Capture the cell that displays the provided text and extract its (x, y) central coordinate. 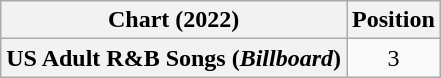
US Adult R&B Songs (Billboard) (174, 58)
Chart (2022) (174, 20)
Position (394, 20)
3 (394, 58)
